Find where the given text appears and provide that cell's center as (X, Y) coordinate. 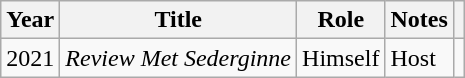
Review Met Sederginne (178, 58)
Notes (419, 20)
Role (341, 20)
Year (30, 20)
Host (419, 58)
Title (178, 20)
2021 (30, 58)
Himself (341, 58)
